Find where the given text appears and provide that cell's center as [x, y] coordinate. 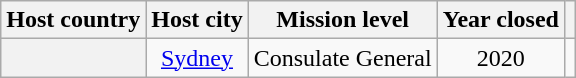
2020 [500, 58]
Consulate General [342, 58]
Sydney [197, 58]
Host city [197, 20]
Year closed [500, 20]
Host country [74, 20]
Mission level [342, 20]
